Output the (X, Y) coordinate of the center of the cell containing the given text.  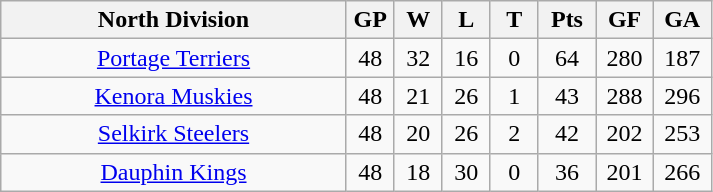
30 (466, 172)
36 (567, 172)
2 (514, 134)
Pts (567, 20)
288 (625, 96)
Selkirk Steelers (174, 134)
21 (418, 96)
266 (682, 172)
North Division (174, 20)
Kenora Muskies (174, 96)
T (514, 20)
L (466, 20)
GF (625, 20)
18 (418, 172)
253 (682, 134)
296 (682, 96)
GP (370, 20)
20 (418, 134)
GA (682, 20)
W (418, 20)
43 (567, 96)
187 (682, 58)
202 (625, 134)
42 (567, 134)
Portage Terriers (174, 58)
64 (567, 58)
1 (514, 96)
32 (418, 58)
16 (466, 58)
280 (625, 58)
201 (625, 172)
Dauphin Kings (174, 172)
